Identify which cell holds the provided text, then report its [x, y] central coordinate. 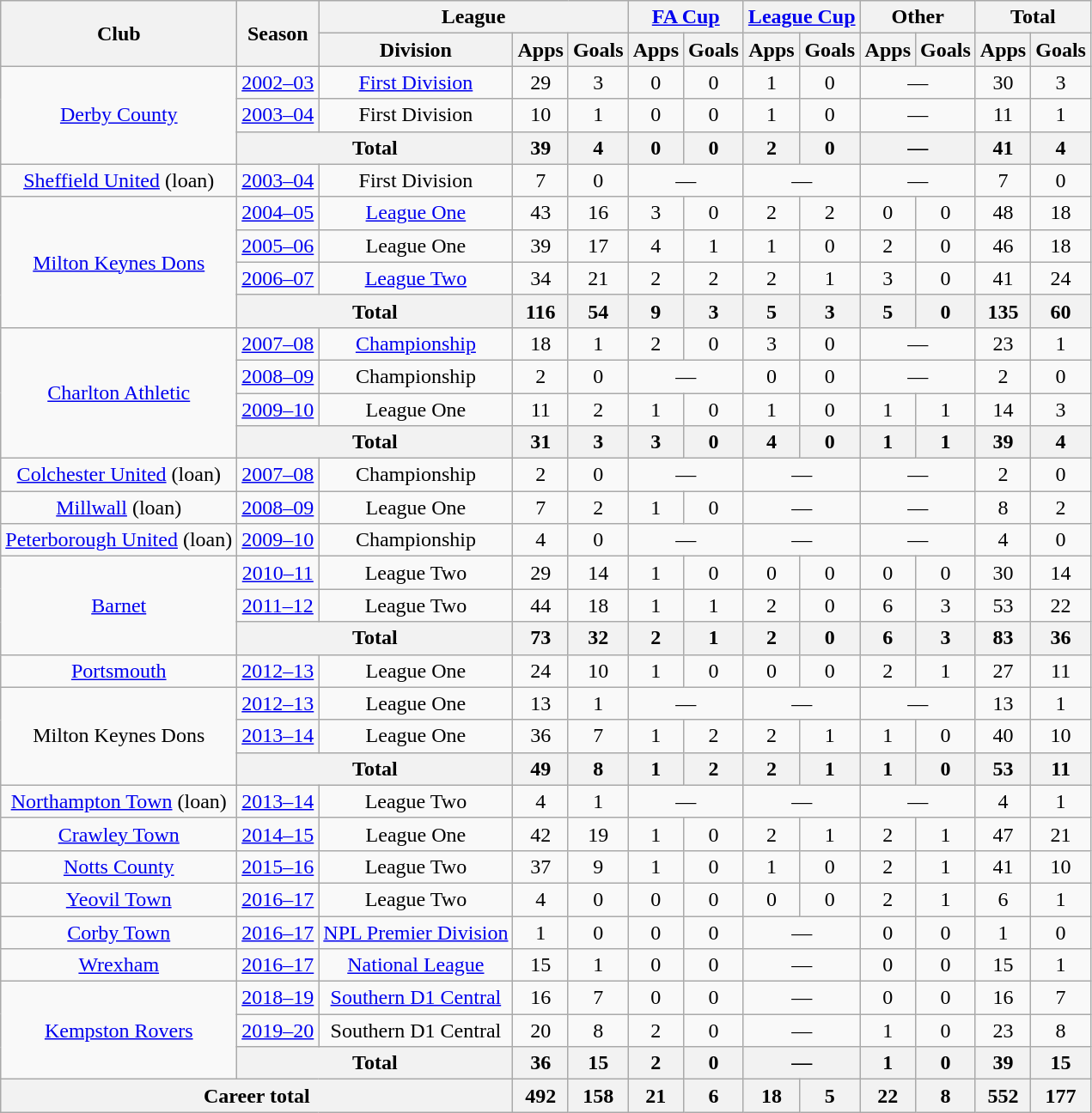
League [473, 17]
31 [540, 442]
National League [416, 965]
Charlton Athletic [119, 392]
Division [416, 50]
47 [1003, 834]
2018–19 [278, 998]
Corby Town [119, 932]
73 [540, 638]
27 [1003, 671]
135 [1003, 311]
FA Cup [686, 17]
42 [540, 834]
2006–07 [278, 278]
Peterborough United (loan) [119, 540]
2002–03 [278, 82]
Millwall (loan) [119, 508]
NPL Premier Division [416, 932]
46 [1003, 246]
40 [1003, 736]
Other [918, 17]
Wrexham [119, 965]
32 [598, 638]
34 [540, 278]
Notts County [119, 867]
Kempston Rovers [119, 1031]
60 [1061, 311]
44 [540, 605]
Career total [257, 1096]
49 [540, 769]
17 [598, 246]
2019–20 [278, 1031]
158 [598, 1096]
2014–15 [278, 834]
Club [119, 33]
116 [540, 311]
2004–05 [278, 213]
19 [598, 834]
2005–06 [278, 246]
48 [1003, 213]
2011–12 [278, 605]
54 [598, 311]
Colchester United (loan) [119, 475]
20 [540, 1031]
League Cup [802, 17]
Barnet [119, 605]
83 [1003, 638]
Yeovil Town [119, 899]
Derby County [119, 115]
43 [540, 213]
Season [278, 33]
2010–11 [278, 573]
552 [1003, 1096]
177 [1061, 1096]
Crawley Town [119, 834]
Sheffield United (loan) [119, 180]
37 [540, 867]
492 [540, 1096]
Northampton Town (loan) [119, 801]
2015–16 [278, 867]
Portsmouth [119, 671]
